From the cell containing the given text, extract its center point as (X, Y) coordinate. 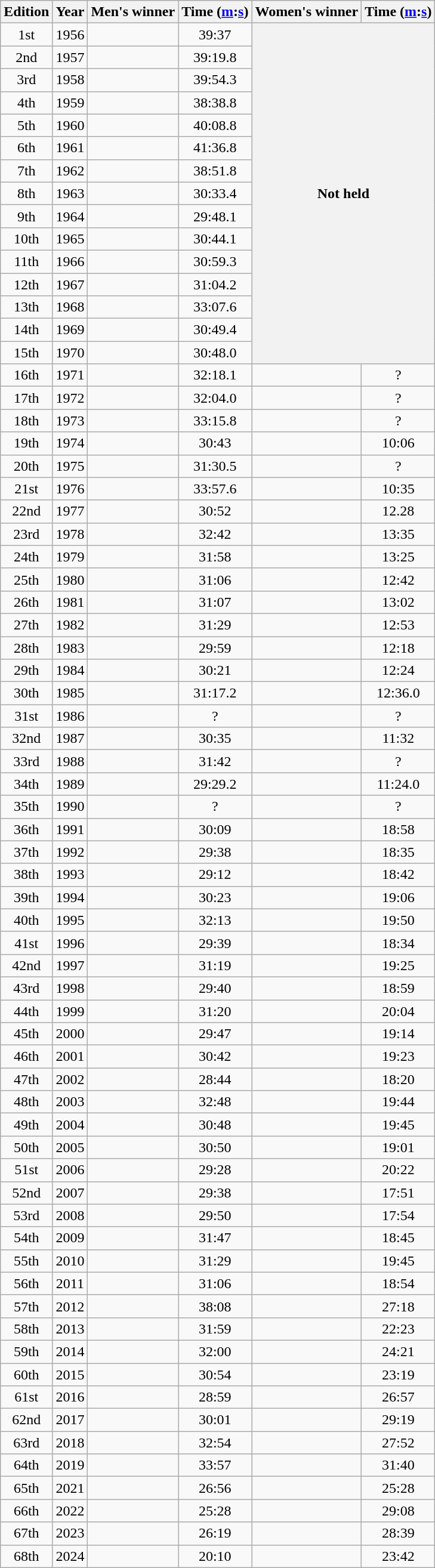
15th (26, 353)
31:59 (215, 1329)
13th (26, 307)
18:34 (399, 943)
1957 (70, 57)
67th (26, 1533)
Year (70, 12)
2001 (70, 1057)
1972 (70, 398)
48th (26, 1102)
2007 (70, 1193)
29:40 (215, 988)
32:18.1 (215, 375)
29:19 (399, 1420)
17th (26, 398)
32nd (26, 739)
39:19.8 (215, 57)
Men's winner (133, 12)
31:19 (215, 965)
19:06 (399, 897)
31:47 (215, 1238)
52nd (26, 1193)
36th (26, 829)
29:48.1 (215, 216)
1998 (70, 988)
14th (26, 330)
1988 (70, 761)
1980 (70, 579)
45th (26, 1034)
11:24.0 (399, 784)
18th (26, 421)
1975 (70, 466)
2008 (70, 1215)
68th (26, 1556)
1989 (70, 784)
1992 (70, 852)
13:25 (399, 557)
1990 (70, 807)
28:44 (215, 1079)
21st (26, 489)
Edition (26, 12)
2012 (70, 1306)
1960 (70, 125)
42nd (26, 965)
44th (26, 1011)
2024 (70, 1556)
30:52 (215, 511)
29:39 (215, 943)
18:35 (399, 852)
1995 (70, 920)
1973 (70, 421)
29:12 (215, 875)
2002 (70, 1079)
50th (26, 1147)
25th (26, 579)
3rd (26, 80)
19:44 (399, 1102)
31:07 (215, 602)
10:35 (399, 489)
53rd (26, 1215)
30:33.4 (215, 193)
18:59 (399, 988)
24:21 (399, 1351)
20:04 (399, 1011)
55th (26, 1261)
26:19 (215, 1533)
20:22 (399, 1170)
7th (26, 171)
61st (26, 1397)
22nd (26, 511)
31:58 (215, 557)
30:49.4 (215, 330)
1996 (70, 943)
31:20 (215, 1011)
12.28 (399, 511)
30:01 (215, 1420)
28th (26, 647)
1967 (70, 285)
18:54 (399, 1283)
38:38.8 (215, 103)
13:35 (399, 534)
2019 (70, 1465)
1956 (70, 35)
1994 (70, 897)
40th (26, 920)
1976 (70, 489)
30:44.1 (215, 239)
43rd (26, 988)
Women's winner (307, 12)
1974 (70, 443)
33:07.6 (215, 307)
26:57 (399, 1397)
12:53 (399, 625)
49th (26, 1125)
62nd (26, 1420)
1964 (70, 216)
12:24 (399, 671)
10th (26, 239)
19:50 (399, 920)
66th (26, 1511)
30:59.3 (215, 261)
2009 (70, 1238)
1963 (70, 193)
9th (26, 216)
6th (26, 148)
46th (26, 1057)
19:01 (399, 1147)
33:57 (215, 1465)
1991 (70, 829)
1962 (70, 171)
2015 (70, 1374)
2003 (70, 1102)
1986 (70, 716)
39:54.3 (215, 80)
41:36.8 (215, 148)
5th (26, 125)
16th (26, 375)
1978 (70, 534)
38th (26, 875)
38:08 (215, 1306)
29th (26, 671)
39th (26, 897)
20:10 (215, 1556)
32:13 (215, 920)
31:30.5 (215, 466)
30:35 (215, 739)
28:39 (399, 1533)
18:58 (399, 829)
17:51 (399, 1193)
30:42 (215, 1057)
29:47 (215, 1034)
32:54 (215, 1443)
30th (26, 693)
1961 (70, 148)
27:52 (399, 1443)
1971 (70, 375)
54th (26, 1238)
1987 (70, 739)
12th (26, 285)
1965 (70, 239)
32:00 (215, 1351)
1982 (70, 625)
23:42 (399, 1556)
30:21 (215, 671)
1984 (70, 671)
1981 (70, 602)
31:04.2 (215, 285)
56th (26, 1283)
1977 (70, 511)
58th (26, 1329)
63rd (26, 1443)
12:36.0 (399, 693)
19th (26, 443)
23:19 (399, 1374)
2023 (70, 1533)
30:50 (215, 1147)
8th (26, 193)
29:29.2 (215, 784)
2013 (70, 1329)
19:25 (399, 965)
40:08.8 (215, 125)
1969 (70, 330)
12:42 (399, 579)
12:18 (399, 647)
31:40 (399, 1465)
1997 (70, 965)
1985 (70, 693)
4th (26, 103)
2011 (70, 1283)
2017 (70, 1420)
31st (26, 716)
22:23 (399, 1329)
17:54 (399, 1215)
1st (26, 35)
51st (26, 1170)
26th (26, 602)
27th (26, 625)
2014 (70, 1351)
30:48 (215, 1125)
11th (26, 261)
1959 (70, 103)
19:14 (399, 1034)
1993 (70, 875)
65th (26, 1488)
27:18 (399, 1306)
30:23 (215, 897)
41st (26, 943)
30:48.0 (215, 353)
64th (26, 1465)
1958 (70, 80)
37th (26, 852)
35th (26, 807)
38:51.8 (215, 171)
18:45 (399, 1238)
34th (26, 784)
1968 (70, 307)
2010 (70, 1261)
2000 (70, 1034)
Not held (344, 193)
1979 (70, 557)
33rd (26, 761)
32:48 (215, 1102)
1999 (70, 1011)
60th (26, 1374)
47th (26, 1079)
59th (26, 1351)
29:08 (399, 1511)
30:09 (215, 829)
23rd (26, 534)
11:32 (399, 739)
2005 (70, 1147)
2022 (70, 1511)
1970 (70, 353)
1966 (70, 261)
29:59 (215, 647)
26:56 (215, 1488)
39:37 (215, 35)
18:42 (399, 875)
2016 (70, 1397)
2018 (70, 1443)
31:17.2 (215, 693)
2nd (26, 57)
13:02 (399, 602)
32:04.0 (215, 398)
20th (26, 466)
24th (26, 557)
29:28 (215, 1170)
30:43 (215, 443)
18:20 (399, 1079)
19:23 (399, 1057)
2004 (70, 1125)
2006 (70, 1170)
33:15.8 (215, 421)
29:50 (215, 1215)
31:42 (215, 761)
2021 (70, 1488)
33:57.6 (215, 489)
57th (26, 1306)
28:59 (215, 1397)
10:06 (399, 443)
1983 (70, 647)
30:54 (215, 1374)
32:42 (215, 534)
